Identify which cell holds the provided text, then report its (x, y) central coordinate. 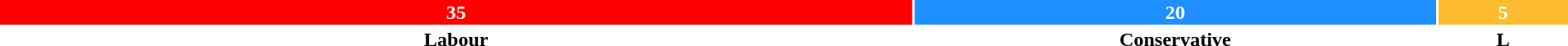
20 (1175, 12)
35 (456, 12)
5 (1503, 12)
